Search for the cell housing the specified text and yield its [X, Y] center coordinate. 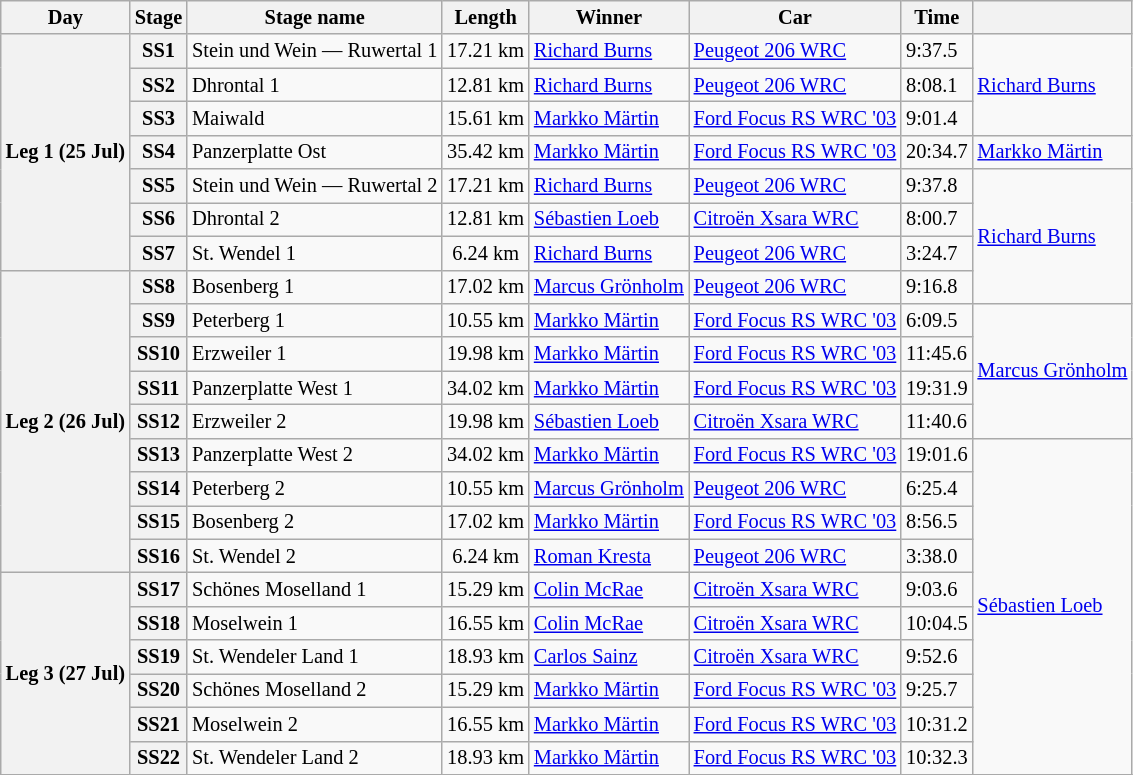
SS14 [158, 489]
SS9 [158, 320]
SS15 [158, 522]
SS18 [158, 623]
10:31.2 [936, 724]
9:25.7 [936, 690]
9:52.6 [936, 657]
SS2 [158, 85]
Leg 1 (25 Jul) [66, 152]
Dhrontal 1 [314, 85]
15.61 km [486, 118]
Length [486, 17]
Panzerplatte West 2 [314, 455]
SS5 [158, 186]
9:37.5 [936, 51]
Bosenberg 2 [314, 522]
Moselwein 1 [314, 623]
SS12 [158, 421]
20:34.7 [936, 152]
Erzweiler 2 [314, 421]
Panzerplatte West 1 [314, 388]
Time [936, 17]
6:25.4 [936, 489]
6:09.5 [936, 320]
SS21 [158, 724]
SS3 [158, 118]
Day [66, 17]
Dhrontal 2 [314, 219]
10:04.5 [936, 623]
9:01.4 [936, 118]
10:32.3 [936, 758]
St. Wendeler Land 1 [314, 657]
SS8 [158, 287]
8:00.7 [936, 219]
Maiwald [314, 118]
Stage name [314, 17]
Winner [609, 17]
19:31.9 [936, 388]
SS16 [158, 556]
SS4 [158, 152]
Schönes Moselland 1 [314, 589]
9:37.8 [936, 186]
SS22 [158, 758]
SS10 [158, 354]
St. Wendel 1 [314, 253]
Car [795, 17]
8:56.5 [936, 522]
Stein und Wein — Ruwertal 1 [314, 51]
Leg 2 (26 Jul) [66, 422]
Roman Kresta [609, 556]
Bosenberg 1 [314, 287]
Stage [158, 17]
SS20 [158, 690]
Moselwein 2 [314, 724]
9:03.6 [936, 589]
SS13 [158, 455]
SS1 [158, 51]
Leg 3 (27 Jul) [66, 673]
9:16.8 [936, 287]
19:01.6 [936, 455]
Peterberg 2 [314, 489]
St. Wendel 2 [314, 556]
8:08.1 [936, 85]
SS6 [158, 219]
Erzweiler 1 [314, 354]
Panzerplatte Ost [314, 152]
Peterberg 1 [314, 320]
SS17 [158, 589]
SS11 [158, 388]
11:40.6 [936, 421]
Stein und Wein — Ruwertal 2 [314, 186]
3:38.0 [936, 556]
35.42 km [486, 152]
SS7 [158, 253]
3:24.7 [936, 253]
SS19 [158, 657]
St. Wendeler Land 2 [314, 758]
Schönes Moselland 2 [314, 690]
11:45.6 [936, 354]
Carlos Sainz [609, 657]
